Determine the [X, Y] coordinate at the center of the cell enclosing the given text.  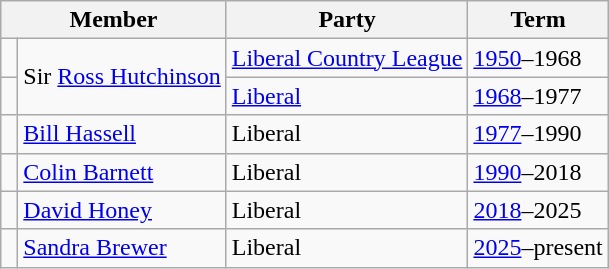
Member [114, 20]
1968–1977 [538, 96]
Bill Hassell [122, 134]
Sandra Brewer [122, 248]
1950–1968 [538, 58]
Party [347, 20]
Sir Ross Hutchinson [122, 77]
2018–2025 [538, 210]
2025–present [538, 248]
Liberal Country League [347, 58]
1977–1990 [538, 134]
David Honey [122, 210]
Colin Barnett [122, 172]
Term [538, 20]
1990–2018 [538, 172]
